Pinpoint the cell where the given text exists, returning its (X, Y) midpoint coordinate. 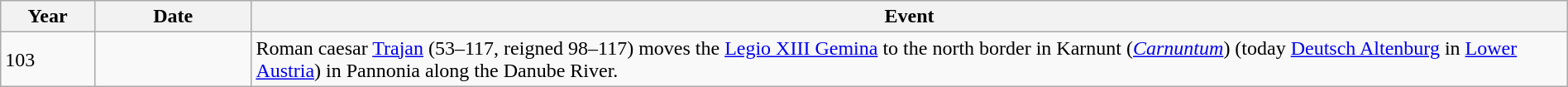
Event (910, 17)
103 (48, 60)
Date (172, 17)
Year (48, 17)
